Return [X, Y] of the center of cell containing provided text 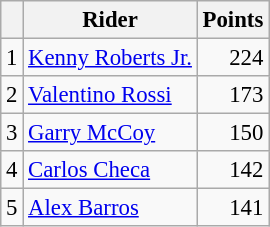
Rider [110, 20]
5 [12, 208]
1 [12, 58]
Points [232, 20]
Garry McCoy [110, 133]
4 [12, 170]
142 [232, 170]
150 [232, 133]
173 [232, 95]
Kenny Roberts Jr. [110, 58]
2 [12, 95]
224 [232, 58]
Carlos Checa [110, 170]
141 [232, 208]
Valentino Rossi [110, 95]
3 [12, 133]
Alex Barros [110, 208]
